Determine the [X, Y] coordinate at the center of the cell enclosing the given text.  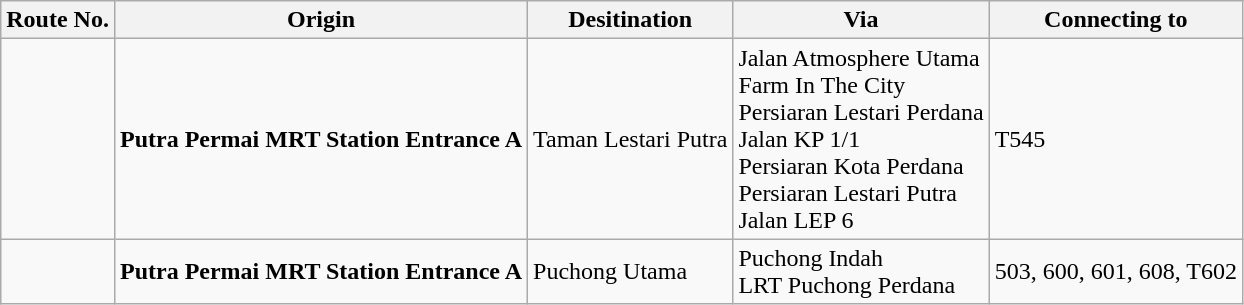
Via [861, 20]
Desitination [630, 20]
T545 [1116, 139]
Route No. [58, 20]
Jalan Atmosphere UtamaFarm In The CityPersiaran Lestari PerdanaJalan KP 1/1Persiaran Kota PerdanaPersiaran Lestari PutraJalan LEP 6 [861, 139]
503, 600, 601, 608, T602 [1116, 272]
Origin [320, 20]
Puchong IndahLRT Puchong Perdana [861, 272]
Puchong Utama [630, 272]
Taman Lestari Putra [630, 139]
Connecting to [1116, 20]
